Determine the (x, y) coordinate at the center of the cell enclosing the given text.  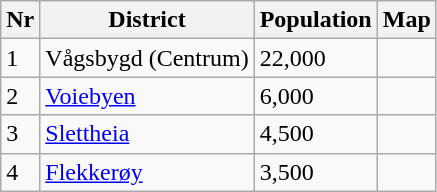
3 (20, 134)
District (147, 20)
Voiebyen (147, 96)
Flekkerøy (147, 172)
22,000 (316, 58)
4,500 (316, 134)
4 (20, 172)
6,000 (316, 96)
Population (316, 20)
Map (406, 20)
3,500 (316, 172)
2 (20, 96)
1 (20, 58)
Vågsbygd (Centrum) (147, 58)
Nr (20, 20)
Slettheia (147, 134)
